Identify which cell holds the provided text, then report its [x, y] central coordinate. 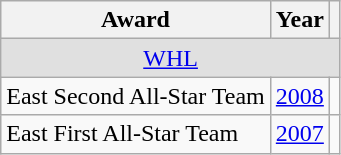
2008 [300, 96]
2007 [300, 134]
East Second All-Star Team [136, 96]
Award [136, 20]
WHL [171, 58]
East First All-Star Team [136, 134]
Year [300, 20]
